Provide the [X, Y] coordinate of the cell's center where the given text is located.  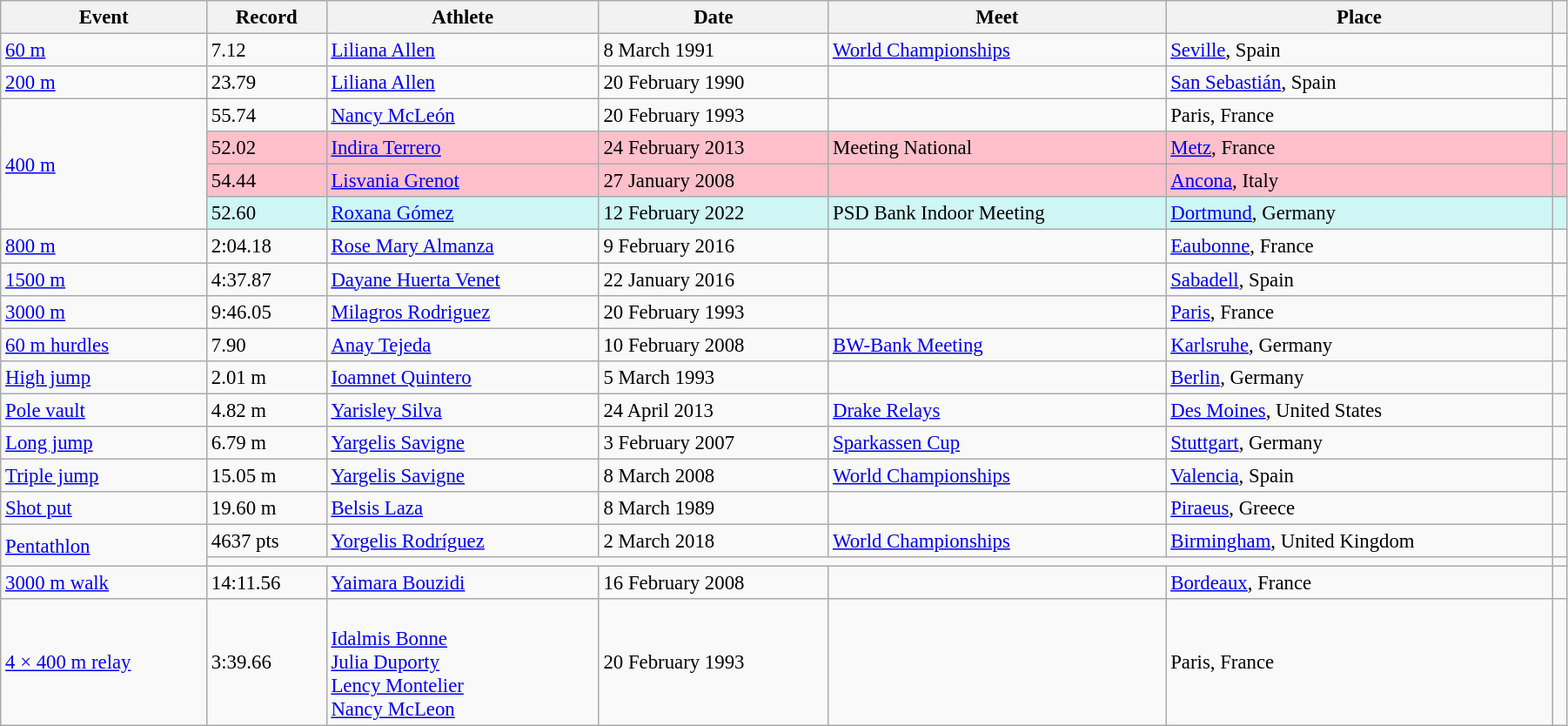
Drake Relays [997, 410]
3000 m [104, 312]
200 m [104, 83]
2:04.18 [266, 246]
3:39.66 [266, 662]
27 January 2008 [714, 181]
Record [266, 17]
2 March 2018 [714, 541]
Anay Tejeda [463, 345]
60 m hurdles [104, 345]
1500 m [104, 279]
15.05 m [266, 475]
San Sebastián, Spain [1359, 83]
Triple jump [104, 475]
Meeting National [997, 148]
High jump [104, 377]
20 February 1990 [714, 83]
4637 pts [266, 541]
9:46.05 [266, 312]
Event [104, 17]
52.60 [266, 213]
Place [1359, 17]
Karlsruhe, Germany [1359, 345]
Des Moines, United States [1359, 410]
800 m [104, 246]
4 × 400 m relay [104, 662]
Lisvania Grenot [463, 181]
14:11.56 [266, 583]
Stuttgart, Germany [1359, 443]
60 m [104, 50]
2.01 m [266, 377]
Date [714, 17]
Seville, Spain [1359, 50]
19.60 m [266, 508]
12 February 2022 [714, 213]
54.44 [266, 181]
4:37.87 [266, 279]
6.79 m [266, 443]
3000 m walk [104, 583]
4.82 m [266, 410]
55.74 [266, 116]
5 March 1993 [714, 377]
BW-Bank Meeting [997, 345]
Yorgelis Rodríguez [463, 541]
Dortmund, Germany [1359, 213]
Pole vault [104, 410]
8 March 1991 [714, 50]
52.02 [266, 148]
Indira Terrero [463, 148]
7.12 [266, 50]
Sparkassen Cup [997, 443]
400 m [104, 165]
Birmingham, United Kingdom [1359, 541]
Dayane Huerta Venet [463, 279]
23.79 [266, 83]
Ancona, Italy [1359, 181]
Piraeus, Greece [1359, 508]
Eaubonne, France [1359, 246]
Meet [997, 17]
Roxana Gómez [463, 213]
Pentathlon [104, 545]
Valencia, Spain [1359, 475]
Idalmis BonneJulia DuportyLency MontelierNancy McLeon [463, 662]
Athlete [463, 17]
16 February 2008 [714, 583]
10 February 2008 [714, 345]
8 March 1989 [714, 508]
Belsis Laza [463, 508]
Ioamnet Quintero [463, 377]
9 February 2016 [714, 246]
Shot put [104, 508]
Yarisley Silva [463, 410]
Long jump [104, 443]
24 April 2013 [714, 410]
Yaimara Bouzidi [463, 583]
Metz, France [1359, 148]
8 March 2008 [714, 475]
Rose Mary Almanza [463, 246]
3 February 2007 [714, 443]
Nancy McLeón [463, 116]
PSD Bank Indoor Meeting [997, 213]
Bordeaux, France [1359, 583]
7.90 [266, 345]
Sabadell, Spain [1359, 279]
Milagros Rodriguez [463, 312]
Berlin, Germany [1359, 377]
22 January 2016 [714, 279]
24 February 2013 [714, 148]
